Find where the given text appears and provide that cell's center as (X, Y) coordinate. 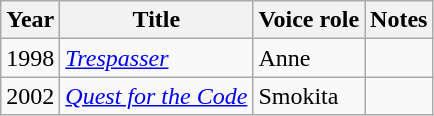
Voice role (309, 20)
Quest for the Code (156, 96)
Anne (309, 58)
2002 (30, 96)
Year (30, 20)
Notes (399, 20)
1998 (30, 58)
Smokita (309, 96)
Trespasser (156, 58)
Title (156, 20)
